From the cell containing the given text, extract its center point as (X, Y) coordinate. 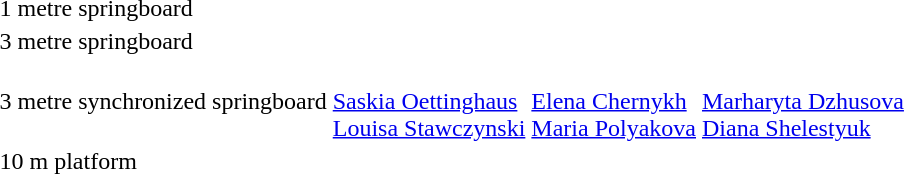
Elena ChernykhMaria Polyakova (614, 101)
Saskia OettinghausLouisa Stawczynski (429, 101)
